Capture the cell that displays the provided text and extract its (x, y) central coordinate. 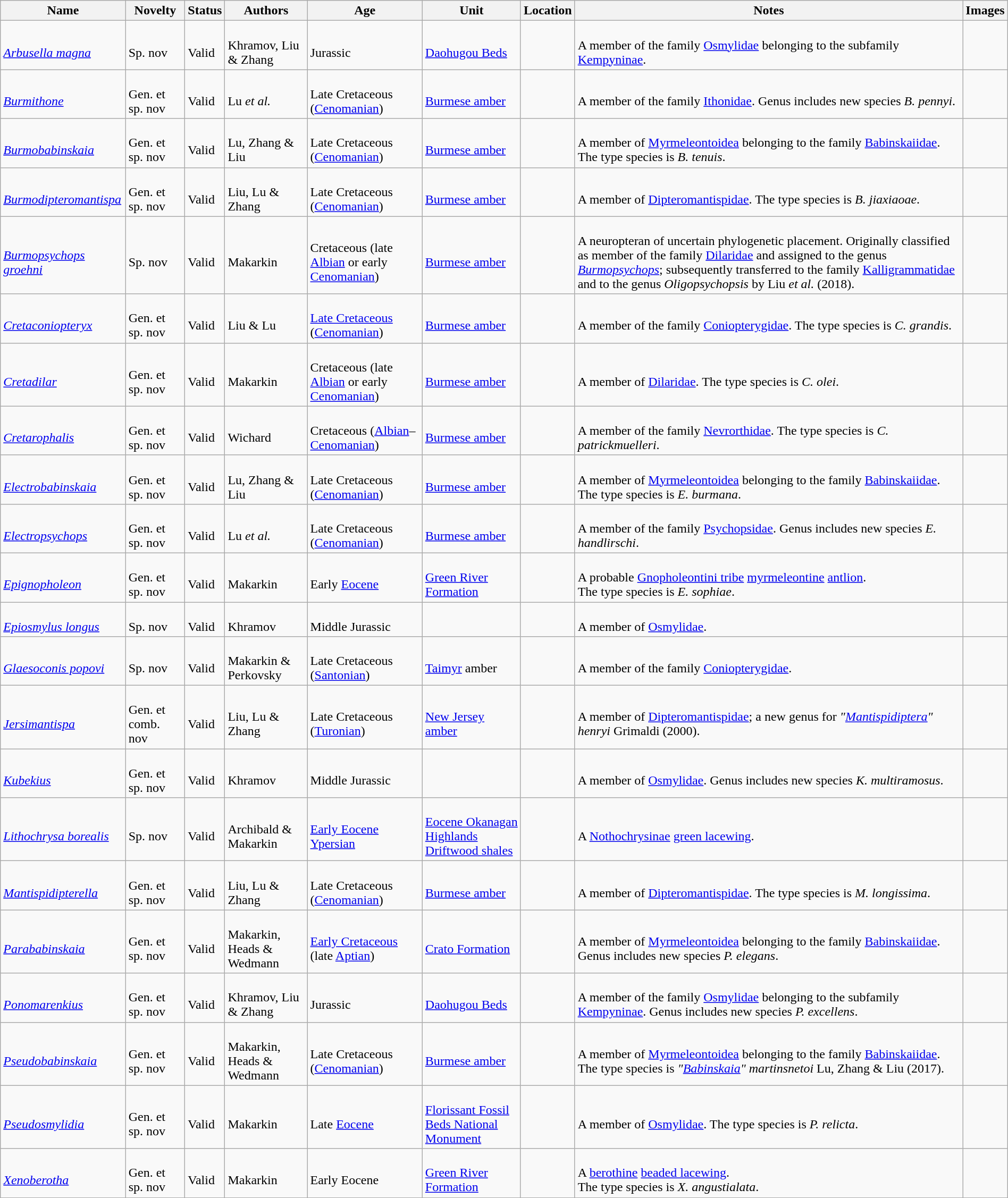
Cretadilar (63, 374)
A member of the family Ithonidae. Genus includes new species B. pennyi. (769, 94)
A berothine beaded lacewing. The type species is X. angustialata. (769, 1173)
Cretaceous (Albian–Cenomanian) (365, 431)
A member of Myrmeleontoidea belonging to the family Babinskaiidae. Genus includes new species P. elegans. (769, 942)
Epiosmylus longus (63, 619)
A member of the family Osmylidae belonging to the subfamily Kempyninae. Genus includes new species P. excellens. (769, 998)
Archibald & Makarkin (266, 829)
A member of Dilaridae. The type species is C. olei. (769, 374)
Pseudobabinskaia (63, 1053)
Burmodipteromantispa (63, 192)
A member of Dipteromantispidae; a new genus for "Mantispidiptera" henryi Grimaldi (2000). (769, 718)
Cretarophalis (63, 431)
A member of Osmylidae. Genus includes new species K. multiramosus. (769, 773)
Burmopsychops groehni (63, 255)
Ponomarenkius (63, 998)
Gen. et comb. nov (155, 718)
Burmobabinskaia (63, 143)
Jersimantispa (63, 718)
Novelty (155, 11)
New Jersey amber (471, 718)
A member of Osmylidae. The type species is P. relicta. (769, 1117)
Lithochrysa borealis (63, 829)
A member of Osmylidae. (769, 619)
Electrobabinskaia (63, 479)
A member of Myrmeleontoidea belonging to the family Babinskaiidae. The type species is E. burmana. (769, 479)
Wichard (266, 431)
Mantispidipterella (63, 885)
Early EoceneYpersian (365, 829)
Unit (471, 11)
Cretaconiopteryx (63, 318)
Liu & Lu (266, 318)
Late Cretaceous (Turonian) (365, 718)
Electropsychops (63, 528)
Arbusella magna (63, 45)
A probable Gnopholeontini tribe myrmeleontine antlion. The type species is E. sophiae. (769, 577)
Florissant Fossil Beds National Monument (471, 1117)
Pseudosmylidia (63, 1117)
A member of Dipteromantispidae. The type species is B. jiaxiaoae. (769, 192)
Late Eocene (365, 1117)
Late Cretaceous (Santonian) (365, 661)
Burmithone (63, 94)
Location (548, 11)
Parababinskaia (63, 942)
A member of Myrmeleontoidea belonging to the family Babinskaiidae. The type species is B. tenuis. (769, 143)
Images (985, 11)
Eocene Okanagan HighlandsDriftwood shales (471, 829)
A member of the family Coniopterygidae. The type species is C. grandis. (769, 318)
Glaesoconis popovi (63, 661)
Epignopholeon (63, 577)
Makarkin & Perkovsky (266, 661)
Xenoberotha (63, 1173)
Taimyr amber (471, 661)
Status (205, 11)
Authors (266, 11)
A member of the family Nevrorthidae. The type species is C. patrickmuelleri. (769, 431)
Early Cretaceous (late Aptian) (365, 942)
Age (365, 11)
Name (63, 11)
A member of the family Psychopsidae. Genus includes new species E. handlirschi. (769, 528)
A member of the family Coniopterygidae. (769, 661)
Notes (769, 11)
A member of Myrmeleontoidea belonging to the family Babinskaiidae. The type species is "Babinskaia" martinsnetoi Lu, Zhang & Liu (2017). (769, 1053)
A member of Dipteromantispidae. The type species is M. longissima. (769, 885)
A Nothochrysinae green lacewing. (769, 829)
Kubekius (63, 773)
Crato Formation (471, 942)
A member of the family Osmylidae belonging to the subfamily Kempyninae. (769, 45)
